Detect which cell encompasses the target text, then output its (x, y) center coordinate. 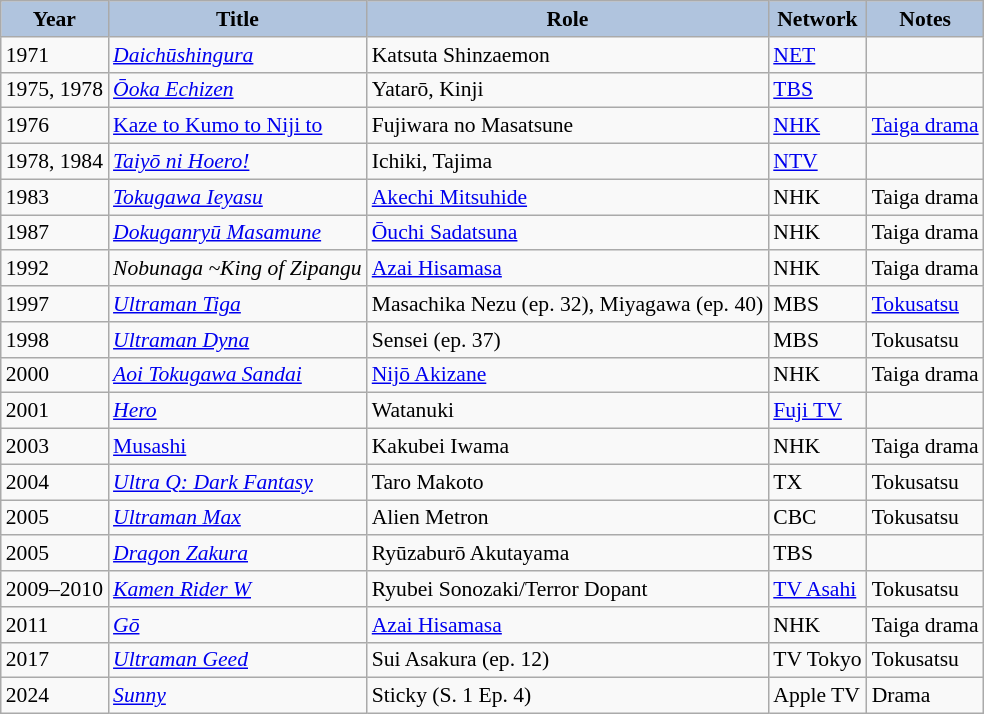
TX (817, 482)
Hero (238, 411)
Ultra Q: Dark Fantasy (238, 482)
Watanuki (568, 411)
Dokuganryū Masamune (238, 233)
Apple TV (817, 696)
Ōoka Echizen (238, 90)
Sunny (238, 696)
1987 (54, 233)
1978, 1984 (54, 162)
NET (817, 55)
1997 (54, 304)
TV Asahi (817, 589)
1971 (54, 55)
Ultraman Tiga (238, 304)
Sui Asakura (ep. 12) (568, 660)
2004 (54, 482)
1992 (54, 269)
Ryubei Sonozaki/Terror Dopant (568, 589)
2011 (54, 625)
Ryūzaburō Akutayama (568, 554)
1983 (54, 197)
Role (568, 19)
Taro Makoto (568, 482)
Taiyō ni Hoero! (238, 162)
Masachika Nezu (ep. 32), Miyagawa (ep. 40) (568, 304)
Musashi (238, 447)
Notes (926, 19)
Network (817, 19)
TV Tokyo (817, 660)
Fujiwara no Masatsune (568, 126)
2001 (54, 411)
Ichiki, Tajima (568, 162)
NTV (817, 162)
2009–2010 (54, 589)
Ultraman Max (238, 518)
Dragon Zakura (238, 554)
Sensei (ep. 37) (568, 340)
Aoi Tokugawa Sandai (238, 375)
Year (54, 19)
1998 (54, 340)
Nobunaga ~King of Zipangu (238, 269)
Ōuchi Sadatsuna (568, 233)
Tokugawa Ieyasu (238, 197)
CBC (817, 518)
2024 (54, 696)
Yatarō, Kinji (568, 90)
Gō (238, 625)
2017 (54, 660)
1975, 1978 (54, 90)
Title (238, 19)
Nijō Akizane (568, 375)
Akechi Mitsuhide (568, 197)
Daichūshingura (238, 55)
Katsuta Shinzaemon (568, 55)
Ultraman Dyna (238, 340)
Kamen Rider W (238, 589)
Fuji TV (817, 411)
Ultraman Geed (238, 660)
2003 (54, 447)
Drama (926, 696)
Kaze to Kumo to Niji to (238, 126)
Alien Metron (568, 518)
Kakubei Iwama (568, 447)
2000 (54, 375)
Sticky (S. 1 Ep. 4) (568, 696)
1976 (54, 126)
